Search for the cell housing the specified text and yield its [X, Y] center coordinate. 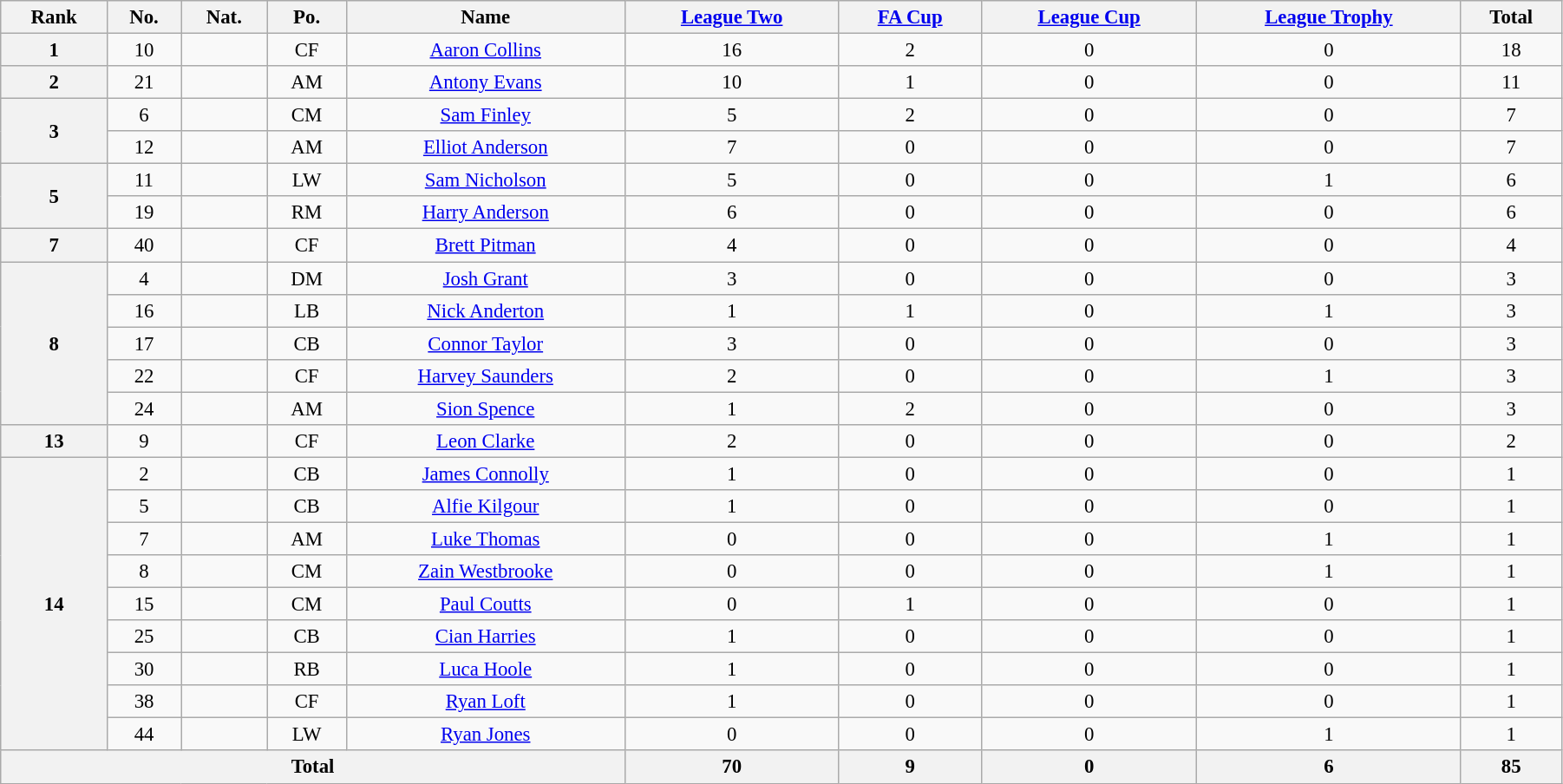
Ryan Loft [486, 702]
RM [307, 212]
85 [1511, 768]
No. [144, 17]
League Cup [1089, 17]
Nick Anderton [486, 310]
Zain Westbrooke [486, 572]
Brett Pitman [486, 245]
Harvey Saunders [486, 376]
19 [144, 212]
14 [54, 604]
LB [307, 310]
Elliot Anderson [486, 147]
40 [144, 245]
24 [144, 408]
RB [307, 670]
Po. [307, 17]
25 [144, 637]
Harry Anderson [486, 212]
League Two [732, 17]
Antony Evans [486, 82]
James Connolly [486, 474]
Name [486, 17]
FA Cup [911, 17]
Luca Hoole [486, 670]
17 [144, 343]
Josh Grant [486, 278]
Leon Clarke [486, 441]
Aaron Collins [486, 50]
Cian Harries [486, 637]
Sam Nicholson [486, 180]
DM [307, 278]
Sam Finley [486, 115]
13 [54, 441]
Luke Thomas [486, 539]
Sion Spence [486, 408]
22 [144, 376]
League Trophy [1329, 17]
Nat. [224, 17]
Alfie Kilgour [486, 506]
30 [144, 670]
44 [144, 735]
21 [144, 82]
70 [732, 768]
38 [144, 702]
Paul Coutts [486, 604]
Rank [54, 17]
Connor Taylor [486, 343]
Ryan Jones [486, 735]
12 [144, 147]
15 [144, 604]
18 [1511, 50]
